From the cell containing the given text, extract its center point as (X, Y) coordinate. 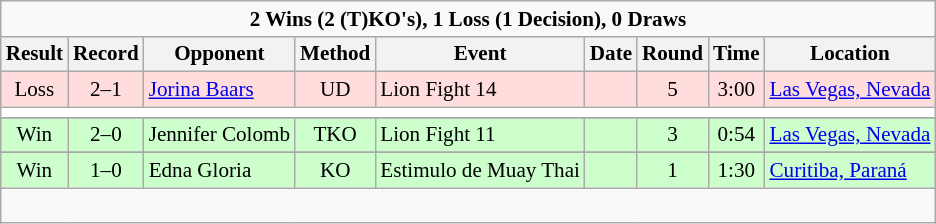
Record (106, 54)
Event (480, 54)
Jorina Baars (220, 90)
Lion Fight 11 (480, 134)
Method (335, 54)
2–0 (106, 134)
0:54 (736, 134)
Opponent (220, 54)
Curitiba, Paraná (850, 170)
Jennifer Colomb (220, 134)
1:30 (736, 170)
Lion Fight 14 (480, 90)
Time (736, 54)
Loss (34, 90)
Location (850, 54)
Estimulo de Muay Thai (480, 170)
1–0 (106, 170)
5 (672, 90)
TKO (335, 134)
1 (672, 170)
2 Wins (2 (T)KO's), 1 Loss (1 Decision), 0 Draws (468, 18)
2–1 (106, 90)
3:00 (736, 90)
KO (335, 170)
Result (34, 54)
UD (335, 90)
Date (611, 54)
Round (672, 54)
Edna Gloria (220, 170)
3 (672, 134)
